Provide the (X, Y) coordinate of the cell's center where the given text is located.  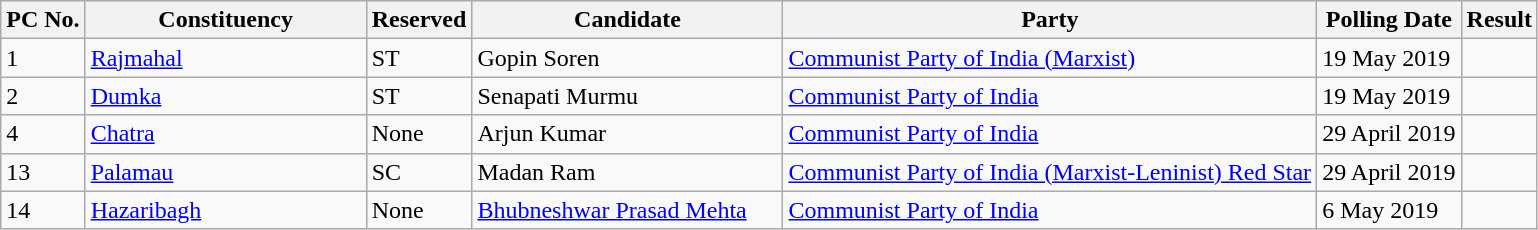
Madan Ram (628, 172)
Reserved (419, 20)
Communist Party of India (Marxist-Leninist) Red Star (1050, 172)
Gopin Soren (628, 58)
Result (1499, 20)
2 (43, 96)
PC No. (43, 20)
Palamau (226, 172)
Arjun Kumar (628, 134)
Senapati Murmu (628, 96)
Communist Party of India (Marxist) (1050, 58)
4 (43, 134)
Constituency (226, 20)
Bhubneshwar Prasad Mehta (628, 210)
13 (43, 172)
SC (419, 172)
Hazaribagh (226, 210)
Candidate (628, 20)
Rajmahal (226, 58)
Party (1050, 20)
6 May 2019 (1389, 210)
Polling Date (1389, 20)
14 (43, 210)
1 (43, 58)
Dumka (226, 96)
Chatra (226, 134)
